Return [x, y] of the center of cell containing provided text 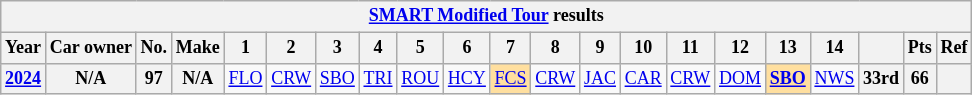
11 [690, 48]
Make [198, 48]
DOM [740, 78]
13 [788, 48]
1 [246, 48]
66 [920, 78]
97 [154, 78]
2 [292, 48]
10 [643, 48]
4 [378, 48]
JAC [600, 78]
No. [154, 48]
Year [24, 48]
TRI [378, 78]
12 [740, 48]
6 [468, 48]
2024 [24, 78]
7 [510, 48]
CAR [643, 78]
Car owner [90, 48]
Ref [954, 48]
FLO [246, 78]
14 [834, 48]
3 [337, 48]
9 [600, 48]
ROU [420, 78]
Pts [920, 48]
NWS [834, 78]
FCS [510, 78]
HCY [468, 78]
SMART Modified Tour results [486, 16]
8 [556, 48]
5 [420, 48]
33rd [882, 78]
